Provide the (x, y) coordinate of the cell's center where the given text is located.  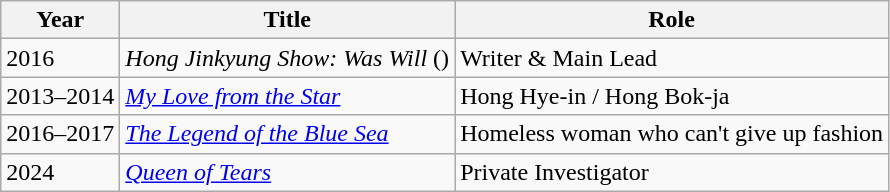
The Legend of the Blue Sea (288, 134)
2016–2017 (60, 134)
Hong Hye-in / Hong Bok-ja (672, 96)
Homeless woman who can't give up fashion (672, 134)
Role (672, 20)
Writer & Main Lead (672, 58)
2013–2014 (60, 96)
2016 (60, 58)
Year (60, 20)
Title (288, 20)
Hong Jinkyung Show: Was Will () (288, 58)
Queen of Tears (288, 172)
My Love from the Star (288, 96)
2024 (60, 172)
Private Investigator (672, 172)
